Search for the cell housing the specified text and yield its (X, Y) center coordinate. 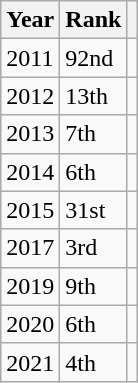
2017 (30, 248)
4th (94, 362)
2020 (30, 324)
2014 (30, 172)
2021 (30, 362)
31st (94, 210)
2013 (30, 134)
2012 (30, 96)
2019 (30, 286)
7th (94, 134)
Year (30, 20)
9th (94, 286)
3rd (94, 248)
13th (94, 96)
Rank (94, 20)
2015 (30, 210)
2011 (30, 58)
92nd (94, 58)
